Extract the [x, y] coordinate from the center of the cell holding the provided text.  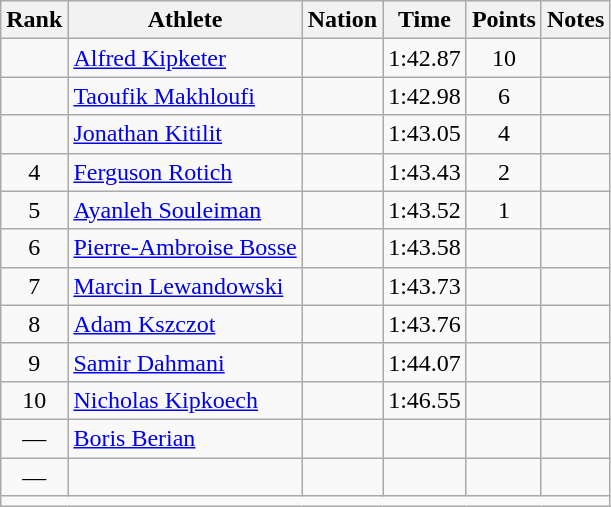
5 [34, 210]
Nicholas Kipkoech [185, 400]
2 [504, 172]
Taoufik Makhloufi [185, 96]
Time [425, 20]
Boris Berian [185, 438]
1:43.52 [425, 210]
1:43.73 [425, 286]
Notes [575, 20]
1:42.98 [425, 96]
Marcin Lewandowski [185, 286]
Ferguson Rotich [185, 172]
9 [34, 362]
1 [504, 210]
1:43.05 [425, 134]
1:43.43 [425, 172]
Ayanleh Souleiman [185, 210]
Jonathan Kitilit [185, 134]
Athlete [185, 20]
Alfred Kipketer [185, 58]
1:42.87 [425, 58]
Nation [342, 20]
7 [34, 286]
Pierre-Ambroise Bosse [185, 248]
8 [34, 324]
Samir Dahmani [185, 362]
Adam Kszczot [185, 324]
Points [504, 20]
Rank [34, 20]
1:44.07 [425, 362]
1:43.58 [425, 248]
1:43.76 [425, 324]
1:46.55 [425, 400]
